Return [x, y] of the center of cell containing provided text 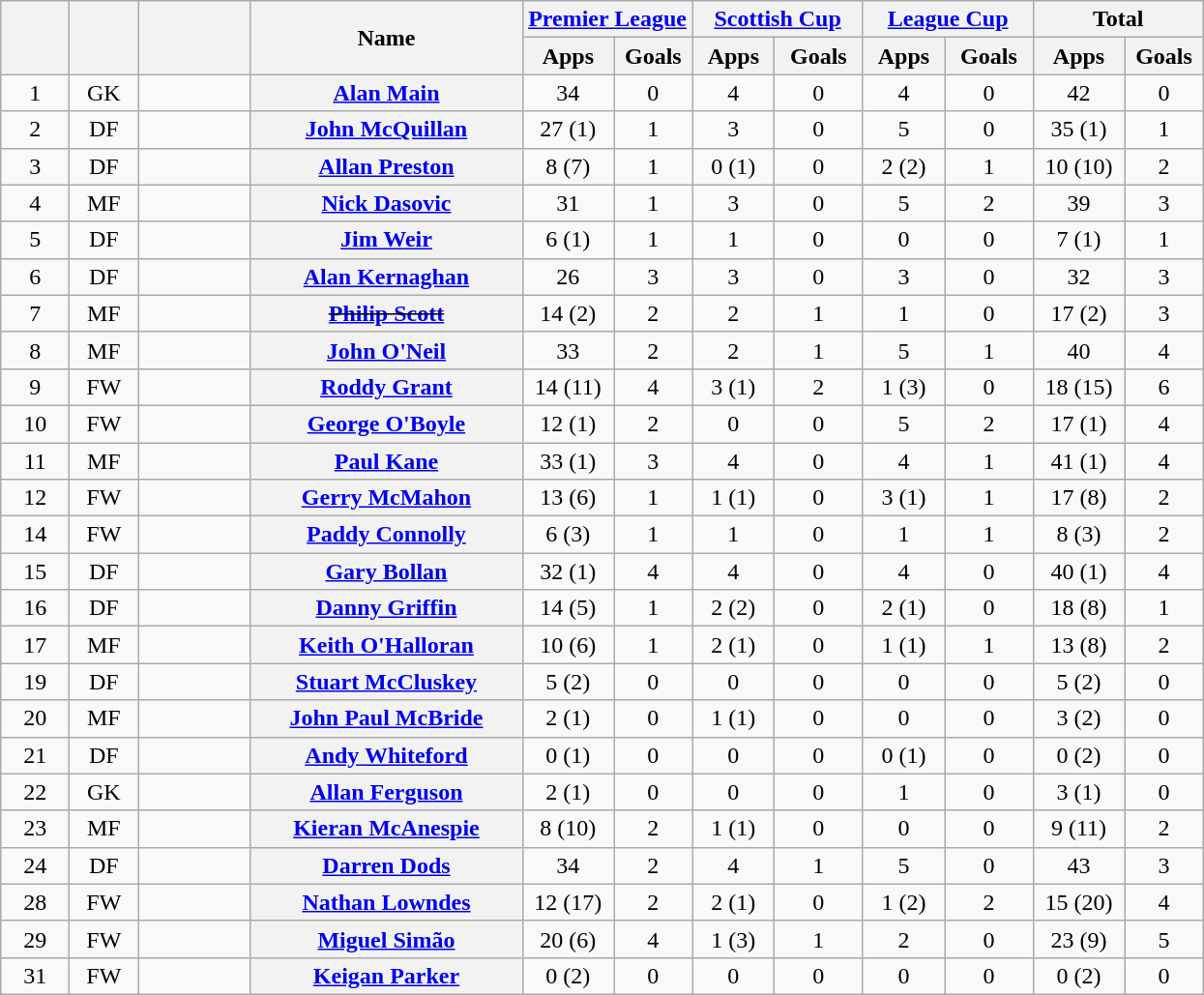
8 (10) [569, 829]
Philip Scott [387, 313]
17 (2) [1079, 313]
Keigan Parker [387, 976]
20 (6) [569, 939]
6 (1) [569, 240]
Total [1118, 19]
29 [35, 939]
32 [1079, 277]
16 [35, 608]
23 [35, 829]
Danny Griffin [387, 608]
7 [35, 313]
18 (15) [1079, 387]
39 [1079, 203]
Kieran McAnespie [387, 829]
14 [35, 535]
Stuart McCluskey [387, 682]
8 (3) [1079, 535]
Keith O'Halloran [387, 645]
Allan Ferguson [387, 792]
35 (1) [1079, 130]
George O'Boyle [387, 424]
42 [1079, 93]
Premier League [607, 19]
27 (1) [569, 130]
Andy Whiteford [387, 755]
9 [35, 387]
26 [569, 277]
40 (1) [1079, 571]
10 (6) [569, 645]
15 (20) [1079, 902]
7 (1) [1079, 240]
15 [35, 571]
Gary Bollan [387, 571]
Miguel Simão [387, 939]
Paddy Connolly [387, 535]
Jim Weir [387, 240]
28 [35, 902]
Gerry McMahon [387, 498]
18 (8) [1079, 608]
12 [35, 498]
Allan Preston [387, 166]
32 (1) [569, 571]
10 [35, 424]
17 (1) [1079, 424]
23 (9) [1079, 939]
17 (8) [1079, 498]
20 [35, 718]
14 (2) [569, 313]
Scottish Cup [778, 19]
13 (8) [1079, 645]
John O'Neil [387, 350]
Nick Dasovic [387, 203]
17 [35, 645]
12 (17) [569, 902]
8 (7) [569, 166]
Nathan Lowndes [387, 902]
10 (10) [1079, 166]
Alan Main [387, 93]
12 (1) [569, 424]
1 (2) [903, 902]
John Paul McBride [387, 718]
3 (2) [1079, 718]
21 [35, 755]
11 [35, 461]
33 (1) [569, 461]
9 (11) [1079, 829]
40 [1079, 350]
Alan Kernaghan [387, 277]
13 (6) [569, 498]
19 [35, 682]
43 [1079, 865]
8 [35, 350]
41 (1) [1079, 461]
24 [35, 865]
33 [569, 350]
22 [35, 792]
14 (11) [569, 387]
John McQuillan [387, 130]
League Cup [948, 19]
6 (3) [569, 535]
Roddy Grant [387, 387]
14 (5) [569, 608]
Paul Kane [387, 461]
Name [387, 38]
Darren Dods [387, 865]
